For the text-containing cell, return its midpoint in (X, Y) coordinate format. 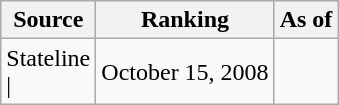
Ranking (185, 20)
As of (306, 20)
October 15, 2008 (185, 72)
Stateline| (48, 72)
Source (48, 20)
